Extract the (x, y) coordinate from the center of the cell holding the provided text.  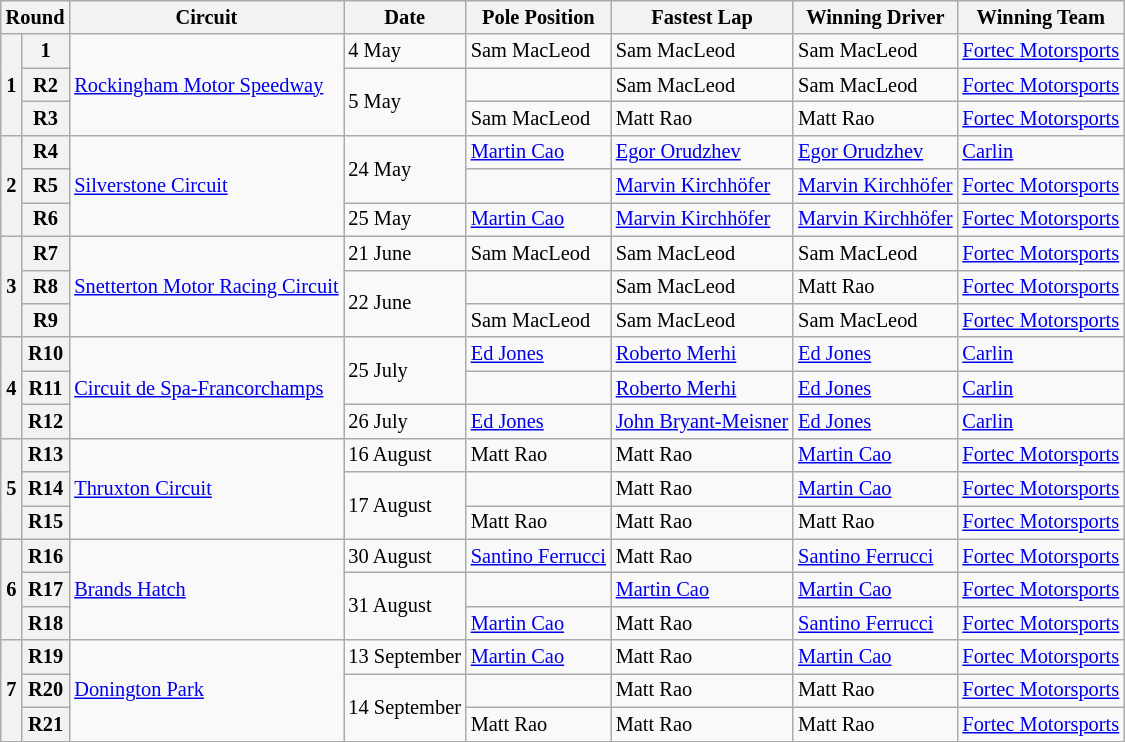
R7 (46, 253)
25 May (405, 219)
Donington Park (206, 690)
26 July (405, 421)
13 September (405, 657)
R13 (46, 455)
5 May (405, 102)
6 (12, 590)
17 August (405, 506)
Date (405, 17)
John Bryant-Meisner (702, 421)
Silverstone Circuit (206, 186)
25 July (405, 370)
R2 (46, 85)
R16 (46, 556)
16 August (405, 455)
31 August (405, 606)
R14 (46, 489)
Fastest Lap (702, 17)
R20 (46, 690)
R6 (46, 219)
R3 (46, 118)
R12 (46, 421)
R18 (46, 623)
14 September (405, 706)
4 (12, 388)
R10 (46, 354)
R15 (46, 522)
R11 (46, 388)
Circuit de Spa-Francorchamps (206, 388)
R4 (46, 152)
30 August (405, 556)
R5 (46, 186)
7 (12, 690)
R21 (46, 724)
Winning Driver (875, 17)
R19 (46, 657)
Pole Position (538, 17)
Rockingham Motor Speedway (206, 84)
Snetterton Motor Racing Circuit (206, 286)
22 June (405, 304)
R17 (46, 589)
4 May (405, 51)
Thruxton Circuit (206, 488)
3 (12, 286)
5 (12, 488)
Brands Hatch (206, 590)
Winning Team (1040, 17)
Circuit (206, 17)
R9 (46, 320)
R8 (46, 287)
Round (36, 17)
24 May (405, 168)
2 (12, 186)
21 June (405, 253)
